Capture the cell that displays the provided text and extract its (X, Y) central coordinate. 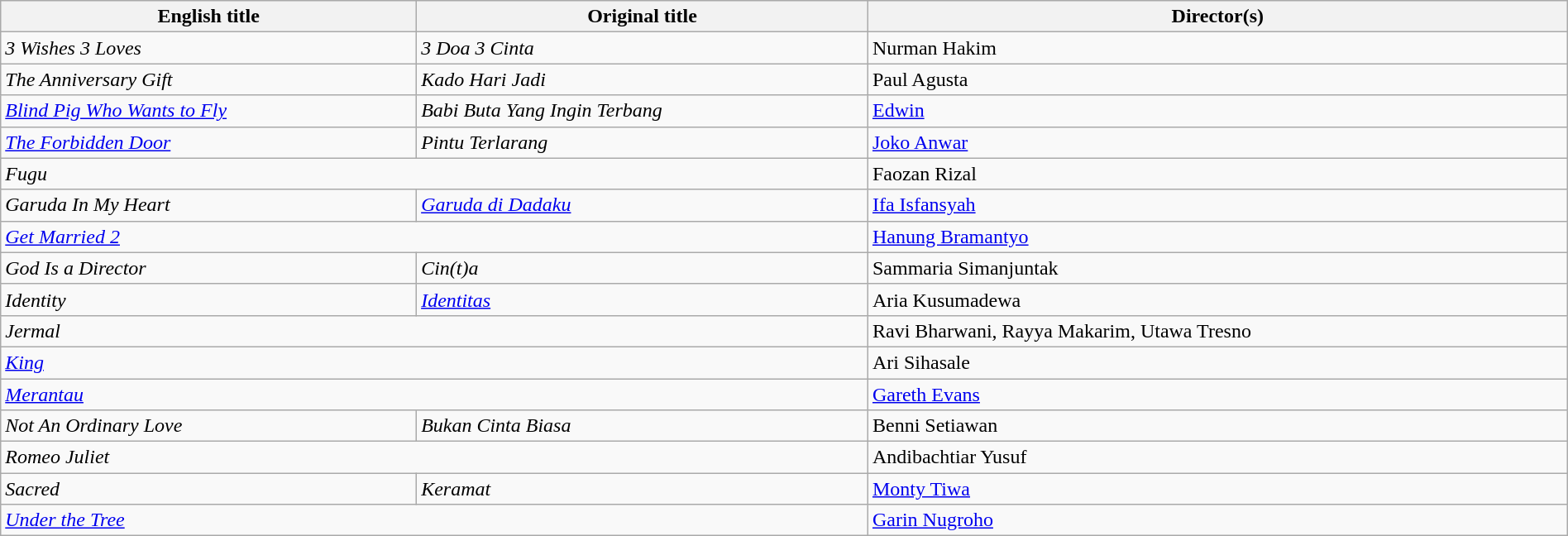
Aria Kusumadewa (1217, 299)
Edwin (1217, 111)
Babi Buta Yang Ingin Terbang (643, 111)
Hanung Bramantyo (1217, 237)
Kado Hari Jadi (643, 79)
Garin Nugroho (1217, 520)
Faozan Rizal (1217, 174)
Identity (208, 299)
Garuda di Dadaku (643, 205)
Bukan Cinta Biasa (643, 426)
Ari Sihasale (1217, 362)
Original title (643, 17)
Keramat (643, 489)
Joko Anwar (1217, 142)
Not An Ordinary Love (208, 426)
Andibachtiar Yusuf (1217, 457)
3 Wishes 3 Loves (208, 48)
3 Doa 3 Cinta (643, 48)
Get Married 2 (435, 237)
Cin(t)a (643, 268)
Ravi Bharwani, Rayya Makarim, Utawa Tresno (1217, 331)
Identitas (643, 299)
Fugu (435, 174)
Romeo Juliet (435, 457)
Ifa Isfansyah (1217, 205)
Gareth Evans (1217, 395)
Monty Tiwa (1217, 489)
Garuda In My Heart (208, 205)
Paul Agusta (1217, 79)
Jermal (435, 331)
King (435, 362)
The Forbidden Door (208, 142)
Sacred (208, 489)
Sammaria Simanjuntak (1217, 268)
Blind Pig Who Wants to Fly (208, 111)
Nurman Hakim (1217, 48)
Pintu Terlarang (643, 142)
The Anniversary Gift (208, 79)
God Is a Director (208, 268)
Director(s) (1217, 17)
Benni Setiawan (1217, 426)
Under the Tree (435, 520)
Merantau (435, 395)
English title (208, 17)
